Locate the cell with the specified text and output its (x, y) center coordinate. 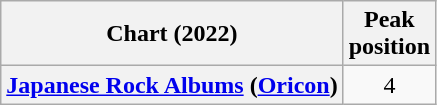
Peakposition (389, 34)
4 (389, 85)
Chart (2022) (172, 34)
Japanese Rock Albums (Oricon) (172, 85)
